Output the [x, y] coordinate of the center of the cell containing the given text.  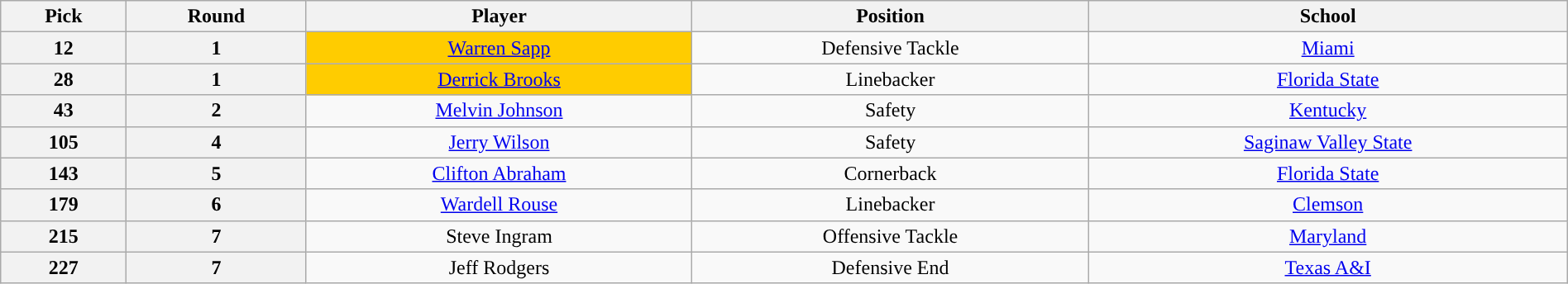
105 [64, 142]
School [1328, 17]
12 [64, 48]
6 [217, 205]
Wardell Rouse [500, 205]
2 [217, 111]
Offensive Tackle [890, 236]
Cornerback [890, 173]
Position [890, 17]
Miami [1328, 48]
Saginaw Valley State [1328, 142]
Jeff Rodgers [500, 267]
Maryland [1328, 236]
227 [64, 267]
Kentucky [1328, 111]
Jerry Wilson [500, 142]
Derrick Brooks [500, 79]
Clemson [1328, 205]
Defensive Tackle [890, 48]
Texas A&I [1328, 267]
Player [500, 17]
Clifton Abraham [500, 173]
Melvin Johnson [500, 111]
Pick [64, 17]
4 [217, 142]
5 [217, 173]
143 [64, 173]
43 [64, 111]
Warren Sapp [500, 48]
Round [217, 17]
Steve Ingram [500, 236]
215 [64, 236]
179 [64, 205]
Defensive End [890, 267]
28 [64, 79]
